Return (x, y) of the center of cell containing provided text 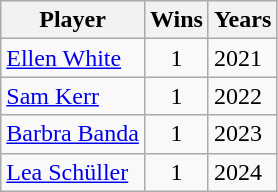
Lea Schüller (73, 172)
Player (73, 20)
Barbra Banda (73, 134)
2024 (242, 172)
Wins (176, 20)
Years (242, 20)
Ellen White (73, 58)
2021 (242, 58)
Sam Kerr (73, 96)
2022 (242, 96)
2023 (242, 134)
